Search for the cell housing the specified text and yield its (X, Y) center coordinate. 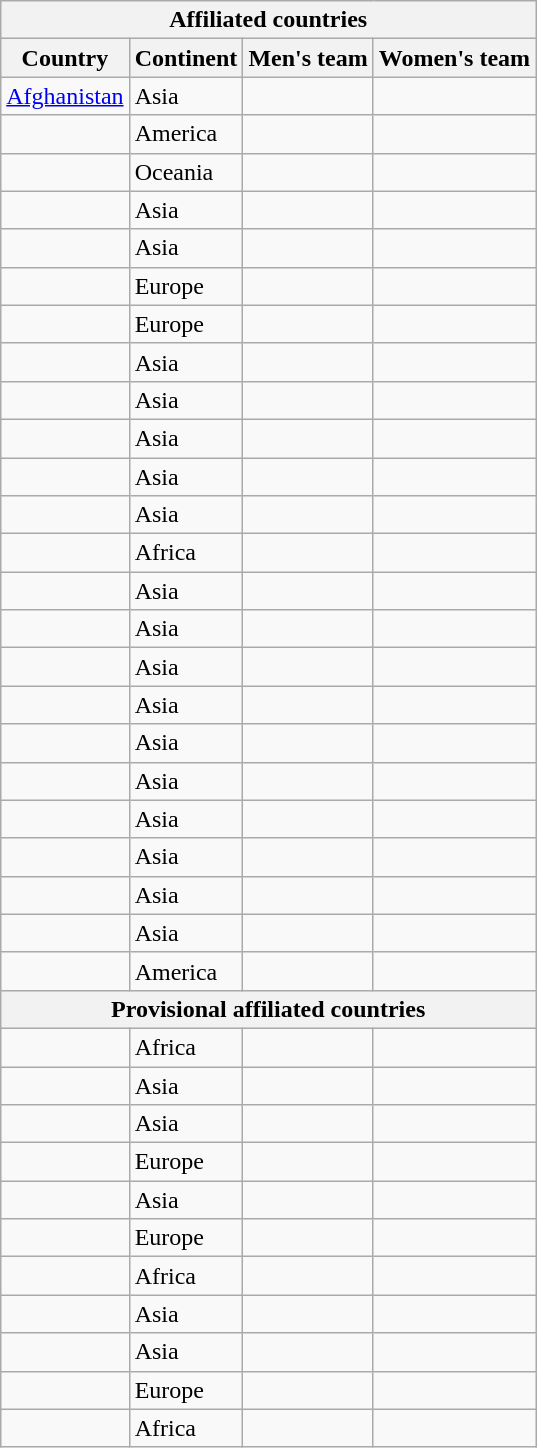
Provisional affiliated countries (268, 1009)
Women's team (454, 58)
Affiliated countries (268, 20)
Country (65, 58)
Men's team (308, 58)
Afghanistan (65, 96)
Oceania (186, 172)
Continent (186, 58)
